Detect which cell encompasses the target text, then output its (X, Y) center coordinate. 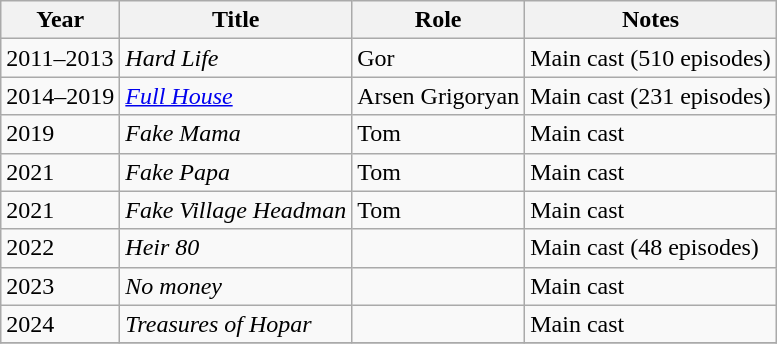
2024 (60, 324)
Fake Mama (236, 134)
2022 (60, 248)
Notes (651, 20)
Main cast (510 episodes) (651, 58)
Treasures of Hopar (236, 324)
Arsen Grigoryan (438, 96)
Heir 80 (236, 248)
Gor (438, 58)
Fake Papa (236, 172)
Main cast (231 episodes) (651, 96)
Main cast (48 episodes) (651, 248)
Fake Village Headman (236, 210)
2019 (60, 134)
2014–2019 (60, 96)
Title (236, 20)
Full House (236, 96)
Hard Life (236, 58)
Role (438, 20)
2023 (60, 286)
No money (236, 286)
Year (60, 20)
2011–2013 (60, 58)
